Output the [x, y] coordinate of the center of the cell containing the given text.  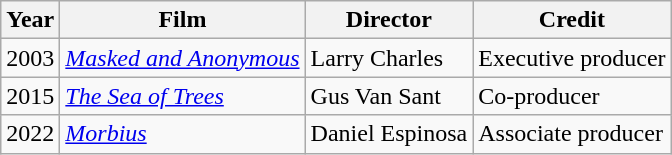
The Sea of Trees [182, 96]
Year [30, 20]
Daniel Espinosa [389, 134]
Larry Charles [389, 58]
2003 [30, 58]
Associate producer [572, 134]
Executive producer [572, 58]
2015 [30, 96]
Director [389, 20]
Gus Van Sant [389, 96]
Morbius [182, 134]
Film [182, 20]
Co-producer [572, 96]
Credit [572, 20]
Masked and Anonymous [182, 58]
2022 [30, 134]
